Search for the cell housing the specified text and yield its [X, Y] center coordinate. 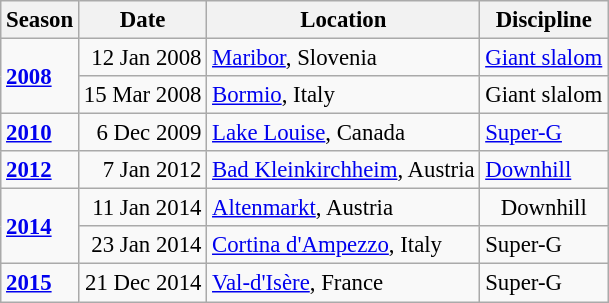
Bormio, Italy [344, 95]
2012 [40, 170]
2015 [40, 283]
2014 [40, 226]
Date [142, 20]
23 Jan 2014 [142, 245]
21 Dec 2014 [142, 283]
Location [344, 20]
Lake Louise, Canada [344, 133]
12 Jan 2008 [142, 58]
7 Jan 2012 [142, 170]
15 Mar 2008 [142, 95]
Discipline [544, 20]
11 Jan 2014 [142, 208]
Season [40, 20]
Altenmarkt, Austria [344, 208]
Val-d'Isère, France [344, 283]
2010 [40, 133]
Maribor, Slovenia [344, 58]
6 Dec 2009 [142, 133]
Cortina d'Ampezzo, Italy [344, 245]
Bad Kleinkirchheim, Austria [344, 170]
2008 [40, 76]
